Provide the (x, y) coordinate of the cell's center where the given text is located.  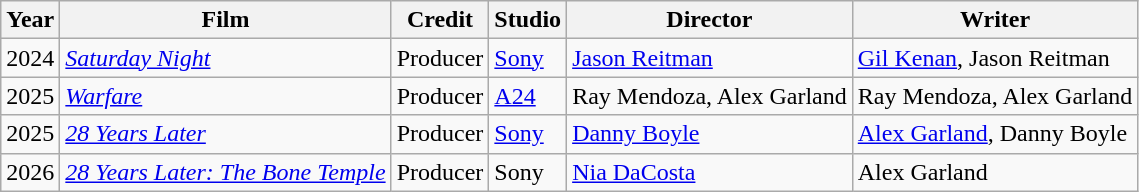
Warfare (226, 96)
Writer (995, 20)
Danny Boyle (710, 134)
28 Years Later: The Bone Temple (226, 172)
Nia DaCosta (710, 172)
Gil Kenan, Jason Reitman (995, 58)
Year (30, 20)
Saturday Night (226, 58)
Credit (440, 20)
2026 (30, 172)
Film (226, 20)
A24 (528, 96)
Alex Garland (995, 172)
2024 (30, 58)
28 Years Later (226, 134)
Alex Garland, Danny Boyle (995, 134)
Jason Reitman (710, 58)
Studio (528, 20)
Director (710, 20)
